Return (X, Y) of the center of cell containing provided text 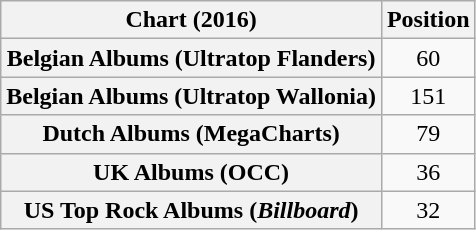
Dutch Albums (MegaCharts) (192, 134)
60 (428, 58)
36 (428, 172)
Belgian Albums (Ultratop Wallonia) (192, 96)
UK Albums (OCC) (192, 172)
US Top Rock Albums (Billboard) (192, 210)
Belgian Albums (Ultratop Flanders) (192, 58)
Chart (2016) (192, 20)
32 (428, 210)
79 (428, 134)
151 (428, 96)
Position (428, 20)
